For the text-containing cell, return its midpoint in [x, y] coordinate format. 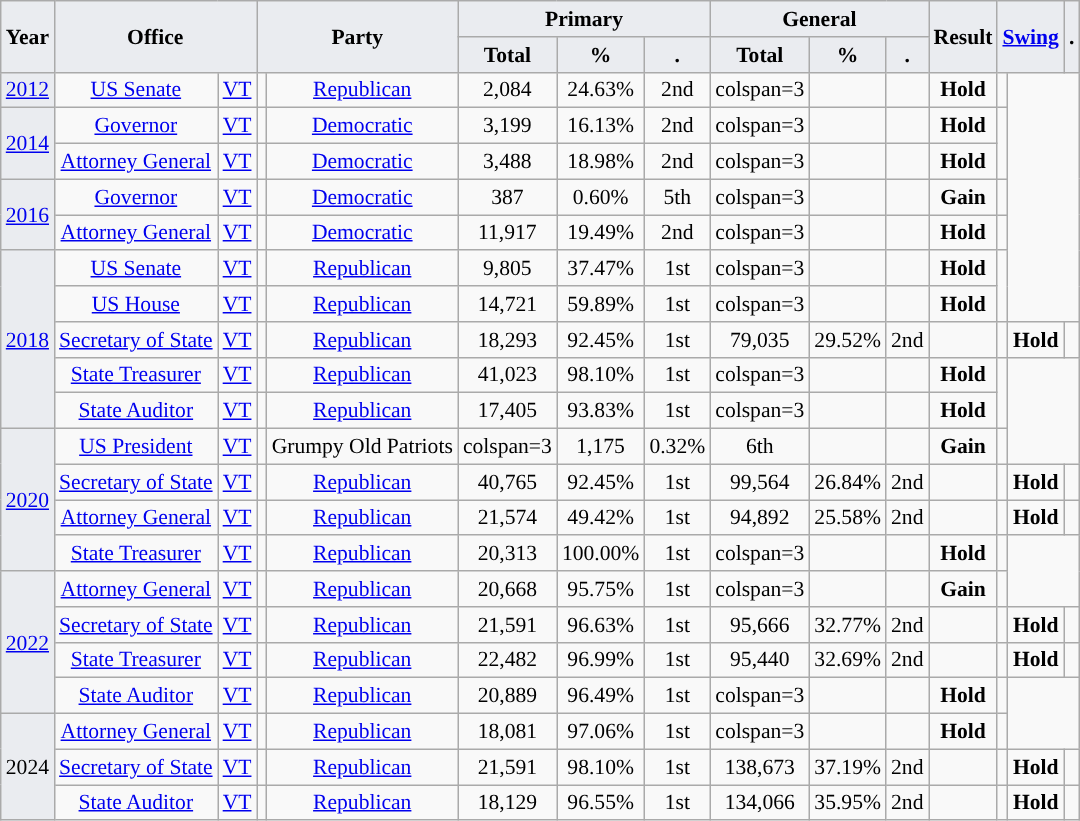
Year [28, 36]
US House [136, 304]
Party [358, 36]
35.95% [848, 803]
2016 [28, 214]
26.84% [848, 482]
32.77% [848, 625]
16.13% [600, 126]
99,564 [760, 482]
20,313 [508, 554]
18.98% [600, 162]
59.89% [600, 304]
96.49% [600, 696]
37.19% [848, 767]
29.52% [848, 340]
2020 [28, 500]
19.49% [600, 233]
32.69% [848, 660]
97.06% [600, 732]
0.32% [677, 447]
11,917 [508, 233]
6th [760, 447]
95.75% [600, 589]
2024 [28, 768]
96.99% [600, 660]
US President [136, 447]
Office [155, 36]
138,673 [760, 767]
40,765 [508, 482]
18,293 [508, 340]
93.83% [600, 411]
95,440 [760, 660]
24.63% [600, 90]
2018 [28, 340]
9,805 [508, 269]
94,892 [760, 518]
2,084 [508, 90]
2014 [28, 144]
95,666 [760, 625]
2022 [28, 642]
3,199 [508, 126]
21,574 [508, 518]
49.42% [600, 518]
1,175 [600, 447]
Grumpy Old Patriots [362, 447]
0.60% [600, 197]
2012 [28, 90]
100.00% [600, 554]
20,889 [508, 696]
79,035 [760, 340]
17,405 [508, 411]
22,482 [508, 660]
Result [962, 36]
387 [508, 197]
18,081 [508, 732]
134,066 [760, 803]
25.58% [848, 518]
General [819, 19]
3,488 [508, 162]
20,668 [508, 589]
41,023 [508, 375]
Swing [1030, 36]
5th [677, 197]
Primary [584, 19]
37.47% [600, 269]
14,721 [508, 304]
18,129 [508, 803]
96.63% [600, 625]
96.55% [600, 803]
